Capture the cell that displays the provided text and extract its (x, y) central coordinate. 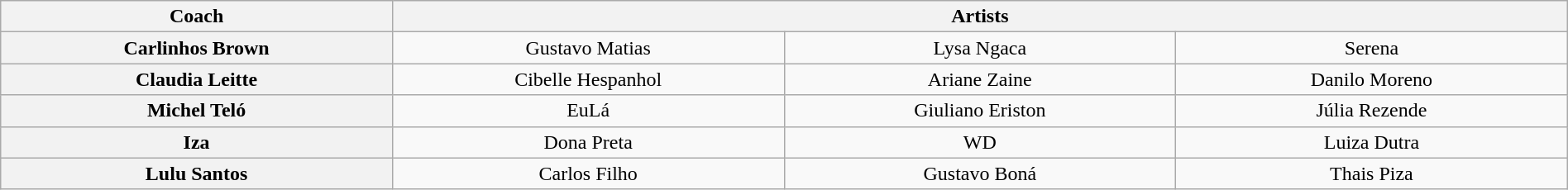
Coach (197, 17)
Ariane Zaine (980, 79)
Lysa Ngaca (980, 48)
Danilo Moreno (1372, 79)
Luiza Dutra (1372, 142)
EuLá (588, 111)
Claudia Leitte (197, 79)
Gustavo Boná (980, 173)
Michel Teló (197, 111)
Giuliano Eriston (980, 111)
Iza (197, 142)
Thais Piza (1372, 173)
Cibelle Hespanhol (588, 79)
WD (980, 142)
Carlos Filho (588, 173)
Artists (979, 17)
Serena (1372, 48)
Carlinhos Brown (197, 48)
Júlia Rezende (1372, 111)
Gustavo Matias (588, 48)
Dona Preta (588, 142)
Lulu Santos (197, 173)
